Extract the [x, y] coordinate from the center of the cell holding the provided text.  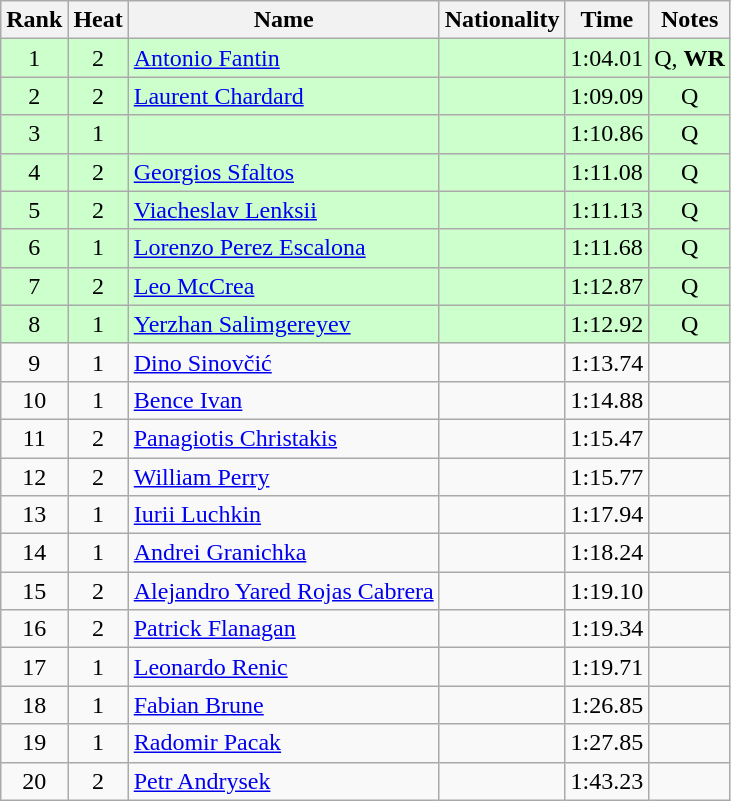
Petr Andrysek [284, 781]
1:19.34 [607, 629]
1:27.85 [607, 743]
1:19.71 [607, 667]
Fabian Brune [284, 705]
17 [34, 667]
Rank [34, 20]
Georgios Sfaltos [284, 172]
Patrick Flanagan [284, 629]
1:09.09 [607, 96]
Laurent Chardard [284, 96]
1:12.92 [607, 324]
1:10.86 [607, 134]
Iurii Luchkin [284, 515]
1:18.24 [607, 553]
16 [34, 629]
Bence Ivan [284, 400]
4 [34, 172]
1:13.74 [607, 362]
Name [284, 20]
14 [34, 553]
Antonio Fantin [284, 58]
1:14.88 [607, 400]
5 [34, 210]
11 [34, 438]
12 [34, 477]
Alejandro Yared Rojas Cabrera [284, 591]
Lorenzo Perez Escalona [284, 248]
10 [34, 400]
Dino Sinovčić [284, 362]
20 [34, 781]
18 [34, 705]
15 [34, 591]
Q, WR [690, 58]
Leo McCrea [284, 286]
1:43.23 [607, 781]
Yerzhan Salimgereyev [284, 324]
1:11.13 [607, 210]
1:17.94 [607, 515]
1:15.77 [607, 477]
Leonardo Renic [284, 667]
Viacheslav Lenksii [284, 210]
Time [607, 20]
8 [34, 324]
1:11.68 [607, 248]
1:26.85 [607, 705]
9 [34, 362]
13 [34, 515]
Andrei Granichka [284, 553]
1:15.47 [607, 438]
Nationality [502, 20]
6 [34, 248]
William Perry [284, 477]
Heat [98, 20]
Notes [690, 20]
1:12.87 [607, 286]
Panagiotis Christakis [284, 438]
Radomir Pacak [284, 743]
1:11.08 [607, 172]
1:04.01 [607, 58]
19 [34, 743]
7 [34, 286]
1:19.10 [607, 591]
3 [34, 134]
